For the text-containing cell, return its midpoint in (X, Y) coordinate format. 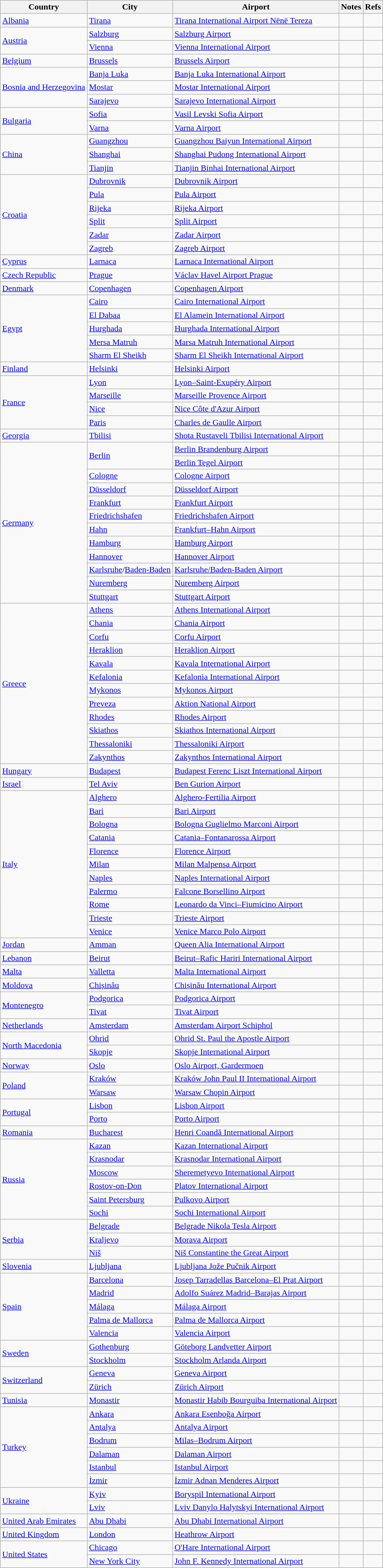
Dalaman Airport (256, 1454)
Poland (44, 1085)
Skiathos (130, 730)
Kazan International Airport (256, 1146)
Ukraine (44, 1501)
Zagreb (130, 248)
El Alamein International Airport (256, 315)
Heraklion Airport (256, 650)
El Dabaa (130, 315)
Romania (44, 1132)
Malta (44, 971)
Alghero (130, 797)
Shanghai Pudong International Airport (256, 154)
Marseille Provence Airport (256, 396)
Cologne Airport (256, 476)
Lisbon (130, 1106)
Germany (44, 523)
Venice (130, 931)
Rome (130, 905)
Nuremberg Airport (256, 583)
Prague (130, 275)
Budapest (130, 770)
Zakynthos (130, 757)
Salzburg (130, 34)
Sweden (44, 1353)
İzmir Adnan Menderes Airport (256, 1481)
Adolfo Suárez Madrid–Barajas Airport (256, 1293)
Hannover (130, 556)
Vienna (130, 47)
Turkey (44, 1447)
Guangzhou Baiyun International Airport (256, 141)
Leonardo da Vinci–Fiumicino Airport (256, 905)
Dubrovnik Airport (256, 181)
Stockholm (130, 1360)
Ljubljana Jože Pučnik Airport (256, 1266)
Spain (44, 1306)
Boryspil International Airport (256, 1494)
Serbia (44, 1239)
United Arab Emirates (44, 1521)
Chișinău International Airport (256, 985)
Florence Airport (256, 851)
Málaga Airport (256, 1306)
Chișinău (130, 985)
Ljubljana (130, 1266)
Mykonos (130, 690)
Cyprus (44, 262)
Nice (130, 409)
Milas–Bodrum Airport (256, 1440)
Nice Côte d'Azur Airport (256, 409)
Rhodes Airport (256, 717)
Belgrade Nikola Tesla Airport (256, 1226)
Kazan (130, 1146)
Zürich (130, 1387)
Amsterdam Airport Schiphol (256, 1025)
Kavala (130, 663)
Heraklion (130, 650)
Frankfurt Airport (256, 503)
Trieste Airport (256, 918)
Czech Republic (44, 275)
Hannover Airport (256, 556)
Zagreb Airport (256, 248)
Kraków John Paul II International Airport (256, 1079)
Monastir (130, 1400)
Chania Airport (256, 623)
Bucharest (130, 1132)
Ankara (130, 1413)
Hurghada (130, 328)
Podgorica (130, 998)
Rijeka Airport (256, 208)
Warsaw (130, 1092)
Porto (130, 1119)
Ohrid (130, 1039)
Athens (130, 610)
Bosnia and Herzegovina (44, 87)
Vienna International Airport (256, 47)
Slovenia (44, 1266)
Hahn (130, 529)
Corfu (130, 637)
Dalaman (130, 1454)
Airport (256, 7)
Skiathos International Airport (256, 730)
Antalya Airport (256, 1427)
Václav Havel Airport Prague (256, 275)
Bari Airport (256, 811)
Catania (130, 838)
Valencia Airport (256, 1333)
Moldova (44, 985)
Palma de Mallorca (130, 1320)
Marsa Matruh International Airport (256, 342)
Tirana International Airport Nënë Tereza (256, 20)
Florence (130, 851)
Bologna Guglielmo Marconi Airport (256, 824)
Berlin (130, 456)
Hurghada International Airport (256, 328)
Brussels (130, 61)
Split Airport (256, 221)
Skopje International Airport (256, 1052)
Zadar (130, 235)
Amsterdam (130, 1025)
Refs (373, 7)
Gothenburg (130, 1347)
Austria (44, 40)
Helsinki Airport (256, 369)
Russia (44, 1179)
Alghero-Fertilia Airport (256, 797)
Varna Airport (256, 127)
Hamburg Airport (256, 543)
Sarajevo (130, 101)
Preveza (130, 704)
United Kingdom (44, 1534)
Varna (130, 127)
Copenhagen (130, 288)
Montenegro (44, 1005)
Lebanon (44, 958)
Antalya (130, 1427)
Marseille (130, 396)
Niš (130, 1253)
Denmark (44, 288)
Shanghai (130, 154)
Mostar (130, 87)
Zakynthos International Airport (256, 757)
Helsinki (130, 369)
Athens International Airport (256, 610)
City (130, 7)
Belgium (44, 61)
Stockholm Arlanda Airport (256, 1360)
Tel Aviv (130, 784)
Belgrade (130, 1226)
Tirana (130, 20)
Josep Tarradellas Barcelona–El Prat Airport (256, 1280)
Skopje (130, 1052)
Budapest Ferenc Liszt International Airport (256, 770)
Queen Alia International Airport (256, 945)
China (44, 154)
Stuttgart Airport (256, 597)
Bodrum (130, 1440)
Venice Marco Polo Airport (256, 931)
Lisbon Airport (256, 1106)
Podgorica Airport (256, 998)
Valletta (130, 971)
Barcelona (130, 1280)
Lyon (130, 382)
Valencia (130, 1333)
Berlin Brandenburg Airport (256, 449)
Netherlands (44, 1025)
Sofia (130, 114)
Hungary (44, 770)
Hamburg (130, 543)
Sarajevo International Airport (256, 101)
Croatia (44, 215)
Göteborg Landvetter Airport (256, 1347)
Bologna (130, 824)
Naples International Airport (256, 878)
Larnaca International Airport (256, 262)
Guangzhou (130, 141)
Switzerland (44, 1380)
Porto Airport (256, 1119)
Corfu Airport (256, 637)
Finland (44, 369)
Norway (44, 1065)
Larnaca (130, 262)
Frankfurt (130, 503)
Sochi International Airport (256, 1213)
Zadar Airport (256, 235)
Palma de Mallorca Airport (256, 1320)
Oslo (130, 1065)
Falcone Borsellino Airport (256, 891)
Milan (130, 864)
Heathrow Airport (256, 1534)
Tianjin (130, 168)
John F. Kennedy International Airport (256, 1561)
Beirut (130, 958)
Beirut–Rafic Hariri International Airport (256, 958)
Rijeka (130, 208)
Portugal (44, 1112)
Düsseldorf Airport (256, 489)
Pulkovo Airport (256, 1199)
Tianjin Binhai International Airport (256, 168)
Málaga (130, 1306)
Zürich Airport (256, 1387)
Paris (130, 422)
Karlsruhe/Baden-Baden (130, 569)
Kefalonia International Airport (256, 677)
Saint Petersburg (130, 1199)
Istanbul (130, 1467)
İzmir (130, 1481)
Egypt (44, 328)
Geneva (130, 1373)
Sharm El Sheikh International Airport (256, 355)
Copenhagen Airport (256, 288)
Kyiv (130, 1494)
Kefalonia (130, 677)
United States (44, 1554)
Tunisia (44, 1400)
Sochi (130, 1213)
Henri Coandă International Airport (256, 1132)
Mersa Matruh (130, 342)
Lviv (130, 1507)
Amman (130, 945)
Thessaloniki Airport (256, 744)
Cairo (130, 302)
France (44, 402)
Mostar International Airport (256, 87)
Banja Luka (130, 74)
Morava Airport (256, 1239)
Lviv Danylo Halytskyi International Airport (256, 1507)
North Macedonia (44, 1045)
Tivat Airport (256, 1012)
Kraljevo (130, 1239)
Banja Luka International Airport (256, 74)
Milan Malpensa Airport (256, 864)
Krasnodar International Airport (256, 1159)
Rhodes (130, 717)
Rostov-on-Don (130, 1186)
Charles de Gaulle Airport (256, 422)
Moscow (130, 1172)
Israel (44, 784)
Bari (130, 811)
O'Hare International Airport (256, 1548)
Naples (130, 878)
Dubrovnik (130, 181)
Sheremetyevo International Airport (256, 1172)
Italy (44, 864)
Bulgaria (44, 121)
Thessaloniki (130, 744)
Notes (351, 7)
Cairo International Airport (256, 302)
Karlsruhe/Baden-Baden Airport (256, 569)
Palermo (130, 891)
Geneva Airport (256, 1373)
Catania–Fontanarossa Airport (256, 838)
Sharm El Sheikh (130, 355)
Madrid (130, 1293)
Aktion National Airport (256, 704)
Trieste (130, 918)
Kraków (130, 1079)
Ben Gurion Airport (256, 784)
Warsaw Chopin Airport (256, 1092)
Country (44, 7)
New York City (130, 1561)
Shota Rustaveli Tbilisi International Airport (256, 436)
Kavala International Airport (256, 663)
Brussels Airport (256, 61)
Tbilisi (130, 436)
Chicago (130, 1548)
Abu Dhabi (130, 1521)
Abu Dhabi International Airport (256, 1521)
Albania (44, 20)
London (130, 1534)
Friedrichshafen (130, 516)
Greece (44, 684)
Malta International Airport (256, 971)
Vasil Levski Sofia Airport (256, 114)
Nuremberg (130, 583)
Mykonos Airport (256, 690)
Berlin Tegel Airport (256, 462)
Ohrid St. Paul the Apostle Airport (256, 1039)
Platov International Airport (256, 1186)
Frankfurt–Hahn Airport (256, 529)
Düsseldorf (130, 489)
Cologne (130, 476)
Stuttgart (130, 597)
Split (130, 221)
Pula (130, 195)
Chania (130, 623)
Jordan (44, 945)
Salzburg Airport (256, 34)
Krasnodar (130, 1159)
Istanbul Airport (256, 1467)
Niš Constantine the Great Airport (256, 1253)
Pula Airport (256, 195)
Georgia (44, 436)
Tivat (130, 1012)
Ankara Esenboğa Airport (256, 1413)
Monastir Habib Bourguiba International Airport (256, 1400)
Lyon–Saint-Exupéry Airport (256, 382)
Friedrichshafen Airport (256, 516)
Oslo Airport, Gardermoen (256, 1065)
